Return (X, Y) of the center of cell containing provided text 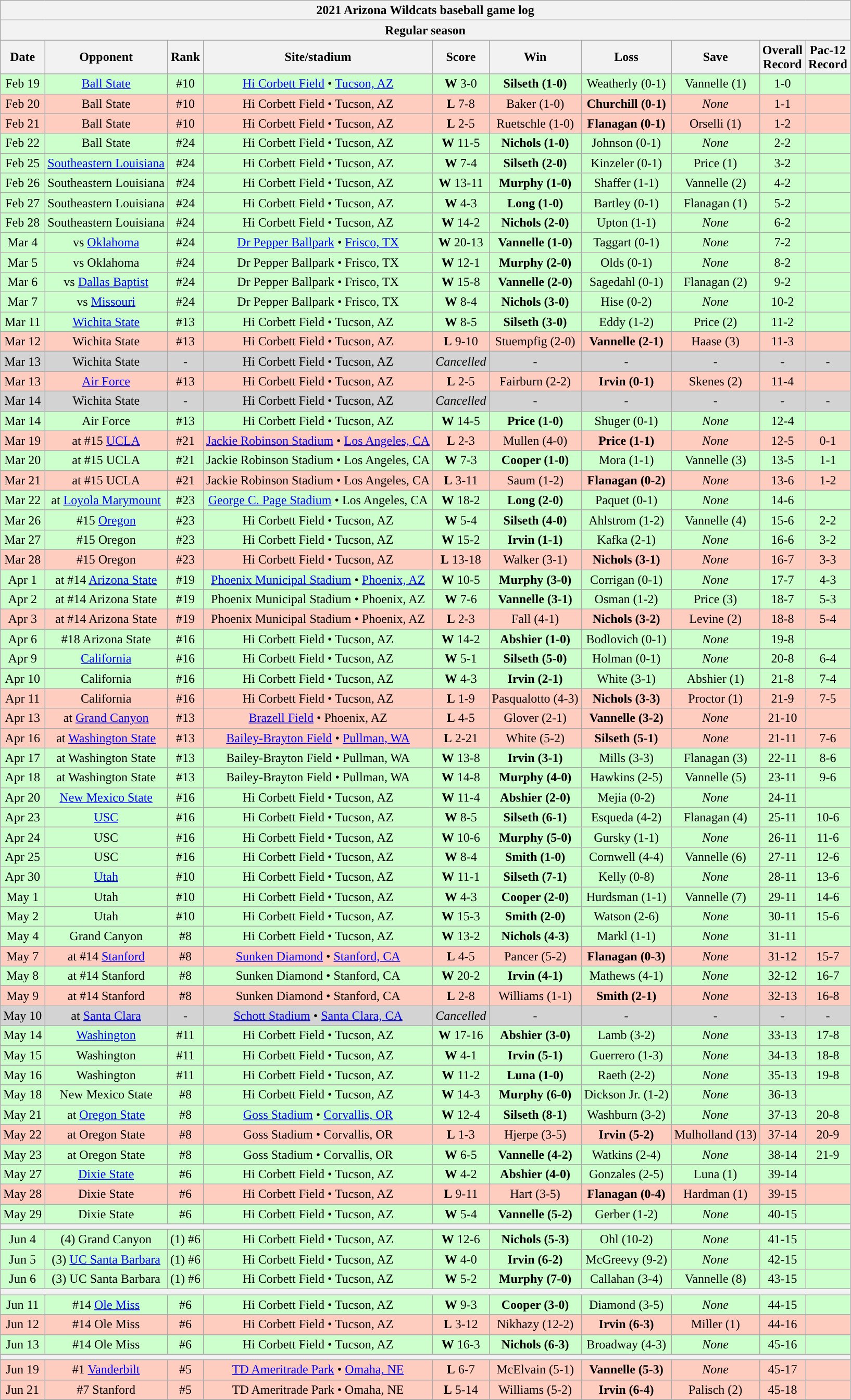
vs Missouri (106, 302)
Smith (1-0) (535, 857)
#1 Vanderbilt (106, 1370)
L 9-10 (461, 342)
Silseth (4-0) (535, 520)
Cornwell (4-4) (626, 857)
Apr 17 (23, 758)
25-11 (782, 817)
Hjerpe (3-5) (535, 1134)
Vannelle (2-0) (535, 282)
W 20-13 (461, 242)
W 7-3 (461, 460)
Silseth (6-1) (535, 817)
Miller (1) (716, 1324)
Cooper (3-0) (535, 1305)
W 13-2 (461, 936)
4-3 (828, 580)
Churchill (0-1) (626, 104)
Vannelle (8) (716, 1279)
Nichols (1-0) (535, 143)
L 6-7 (461, 1370)
W 15-3 (461, 917)
W 4-0 (461, 1259)
12-5 (782, 441)
L 7-8 (461, 104)
10-2 (782, 302)
7-2 (782, 242)
2021 Arizona Wildcats baseball game log (425, 10)
Mar 20 (23, 460)
Vannelle (5-2) (535, 1214)
9-6 (828, 778)
Dickson Jr. (1-2) (626, 1095)
Levine (2) (716, 619)
May 18 (23, 1095)
May 4 (23, 936)
L 5-14 (461, 1390)
W 4-1 (461, 1055)
Smith (2-1) (626, 996)
Walker (3-1) (535, 559)
6-2 (782, 222)
Shuger (0-1) (626, 421)
W 11-5 (461, 143)
Weatherly (0-1) (626, 84)
W 20-2 (461, 976)
at Loyola Marymount (106, 500)
McElvain (5-1) (535, 1370)
Irvin (6-4) (626, 1390)
W 5-2 (461, 1279)
W 12-4 (461, 1115)
Feb 28 (23, 222)
Irvin (6-3) (626, 1324)
30-11 (782, 917)
Feb 25 (23, 163)
Feb 27 (23, 203)
17-7 (782, 580)
Vannelle (3) (716, 460)
Brazell Field • Phoenix, AZ (318, 718)
11-3 (782, 342)
Stuempfig (2-0) (535, 342)
May 8 (23, 976)
20-9 (828, 1134)
Irvin (4-1) (535, 976)
Flanagan (0-2) (626, 480)
Callahan (3-4) (626, 1279)
43-15 (782, 1279)
Watson (2-6) (626, 917)
Mar 26 (23, 520)
Olds (0-1) (626, 262)
Feb 21 (23, 123)
39-15 (782, 1194)
44-15 (782, 1305)
Kinzeler (0-1) (626, 163)
11-6 (828, 837)
Ohl (10-2) (626, 1240)
Apr 3 (23, 619)
Mar 7 (23, 302)
Opponent (106, 57)
Feb 19 (23, 84)
Vannelle (5) (716, 778)
L 1-9 (461, 698)
Irvin (0-1) (626, 381)
W 14-5 (461, 421)
Pancer (5-2) (535, 956)
Silseth (2-0) (535, 163)
Johnson (0-1) (626, 143)
1-0 (782, 84)
Mulholland (13) (716, 1134)
May 15 (23, 1055)
#7 Stanford (106, 1390)
Mar 12 (23, 342)
May 1 (23, 896)
May 21 (23, 1115)
Murphy (6-0) (535, 1095)
Schott Stadium • Santa Clara, CA (318, 1016)
28-11 (782, 877)
22-11 (782, 758)
Nichols (4-3) (535, 936)
Mar 21 (23, 480)
Price (1) (716, 163)
Nichols (3-2) (626, 619)
Long (1-0) (535, 203)
Corrigan (0-1) (626, 580)
Washburn (3-2) (626, 1115)
Jun 11 (23, 1305)
Bartley (0-1) (626, 203)
Score (461, 57)
12-6 (828, 857)
31-12 (782, 956)
Palisch (2) (716, 1390)
Pac-12Record (828, 57)
Nichols (6-3) (535, 1344)
Osman (1-2) (626, 599)
Abshier (1-0) (535, 639)
Apr 11 (23, 698)
32-12 (782, 976)
Mar 4 (23, 242)
May 10 (23, 1016)
W 10-5 (461, 580)
11-2 (782, 322)
Mathews (4-1) (626, 976)
L 1-3 (461, 1134)
23-11 (782, 778)
45-18 (782, 1390)
May 2 (23, 917)
5-3 (828, 599)
May 27 (23, 1174)
W 15-8 (461, 282)
May 22 (23, 1134)
Silseth (1-0) (535, 84)
39-14 (782, 1174)
5-4 (828, 619)
Mar 19 (23, 441)
32-13 (782, 996)
Grand Canyon (106, 936)
6-4 (828, 659)
13-5 (782, 460)
OverallRecord (782, 57)
Price (2) (716, 322)
L 2-21 (461, 738)
Gonzales (2-5) (626, 1174)
Williams (5-2) (535, 1390)
W 13-11 (461, 183)
W 14-3 (461, 1095)
Vannelle (4) (716, 520)
0-1 (828, 441)
Lamb (3-2) (626, 1035)
Flanagan (0-3) (626, 956)
Apr 30 (23, 877)
Apr 23 (23, 817)
at Grand Canyon (106, 718)
Feb 20 (23, 104)
16-6 (782, 540)
Vannelle (6) (716, 857)
18-7 (782, 599)
21-8 (782, 679)
Irvin (5-2) (626, 1134)
Mar 11 (23, 322)
Shaffer (1-1) (626, 183)
White (5-2) (535, 738)
Hart (3-5) (535, 1194)
W 16-3 (461, 1344)
W 12-1 (461, 262)
Jun 13 (23, 1344)
Apr 1 (23, 580)
Flanagan (4) (716, 817)
Apr 2 (23, 599)
Watkins (2-4) (626, 1154)
Hawkins (2-5) (626, 778)
Silseth (8-1) (535, 1115)
L 3-11 (461, 480)
Esqueda (4-2) (626, 817)
Long (2-0) (535, 500)
at Santa Clara (106, 1016)
W 17-16 (461, 1035)
Silseth (5-0) (535, 659)
Abshier (2-0) (535, 797)
W 7-4 (461, 163)
Glover (2-1) (535, 718)
Holman (0-1) (626, 659)
Paquet (0-1) (626, 500)
Silseth (5-1) (626, 738)
44-16 (782, 1324)
Nichols (3-3) (626, 698)
W 12-6 (461, 1240)
Apr 20 (23, 797)
29-11 (782, 896)
#18 Arizona State (106, 639)
7-6 (828, 738)
Nichols (2-0) (535, 222)
W 6-5 (461, 1154)
42-15 (782, 1259)
Mar 28 (23, 559)
45-17 (782, 1370)
W 5-1 (461, 659)
Jun 21 (23, 1390)
Kafka (2-1) (626, 540)
Baker (1-0) (535, 104)
Mar 27 (23, 540)
Flanagan (0-4) (626, 1194)
Vannelle (4-2) (535, 1154)
W 15-2 (461, 540)
Upton (1-1) (626, 222)
Raeth (2-2) (626, 1075)
Date (23, 57)
Hardman (1) (716, 1194)
Kelly (0-8) (626, 877)
Jun 6 (23, 1279)
Irvin (2-1) (535, 679)
26-11 (782, 837)
16-8 (828, 996)
21-10 (782, 718)
7-4 (828, 679)
10-6 (828, 817)
Abshier (3-0) (535, 1035)
Jun 12 (23, 1324)
31-11 (782, 936)
Apr 13 (23, 718)
McGreevy (9-2) (626, 1259)
W 11-2 (461, 1075)
W 3-0 (461, 84)
Luna (1-0) (535, 1075)
Irvin (3-1) (535, 758)
35-13 (782, 1075)
Rank (185, 57)
Williams (1-1) (535, 996)
Guerrero (1-3) (626, 1055)
33-13 (782, 1035)
Apr 16 (23, 738)
L 3-12 (461, 1324)
May 7 (23, 956)
Gursky (1-1) (626, 837)
45-16 (782, 1344)
Jun 19 (23, 1370)
Irvin (1-1) (535, 540)
Price (1-1) (626, 441)
Skenes (2) (716, 381)
24-11 (782, 797)
4-2 (782, 183)
Silseth (7-1) (535, 877)
Diamond (3-5) (626, 1305)
Cooper (2-0) (535, 896)
Fall (4-1) (535, 619)
Murphy (7-0) (535, 1279)
7-5 (828, 698)
Murphy (5-0) (535, 837)
(4) Grand Canyon (106, 1240)
Gerber (1-2) (626, 1214)
Apr 25 (23, 857)
8-2 (782, 262)
Mar 6 (23, 282)
Smith (2-0) (535, 917)
Mejia (0-2) (626, 797)
Jun 4 (23, 1240)
Nichols (3-1) (626, 559)
May 14 (23, 1035)
Price (1-0) (535, 421)
Apr 10 (23, 679)
11-4 (782, 381)
Flanagan (2) (716, 282)
Mills (3-3) (626, 758)
Abshier (1) (716, 679)
L 9-11 (461, 1194)
Murphy (4-0) (535, 778)
Murphy (3-0) (535, 580)
Mar 5 (23, 262)
Jun 5 (23, 1259)
Vannelle (7) (716, 896)
Flanagan (0-1) (626, 123)
37-14 (782, 1134)
W 11-1 (461, 877)
Pasqualotto (4-3) (535, 698)
Vannelle (1) (716, 84)
9-2 (782, 282)
Bodlovich (0-1) (626, 639)
Ruetschle (1-0) (535, 123)
Vannelle (1-0) (535, 242)
Luna (1) (716, 1174)
Apr 18 (23, 778)
Taggart (0-1) (626, 242)
W 11-4 (461, 797)
38-14 (782, 1154)
Mullen (4-0) (535, 441)
Hurdsman (1-1) (626, 896)
40-15 (782, 1214)
Nichols (3-0) (535, 302)
Proctor (1) (716, 698)
Hise (0-2) (626, 302)
L 13-18 (461, 559)
Flanagan (3) (716, 758)
15-7 (828, 956)
Vannelle (3-1) (535, 599)
Flanagan (1) (716, 203)
17-8 (828, 1035)
36-13 (782, 1095)
Regular season (425, 30)
Orselli (1) (716, 123)
Mora (1-1) (626, 460)
Ahlstrom (1-2) (626, 520)
Nikhazy (12-2) (535, 1324)
Haase (3) (716, 342)
Irvin (6-2) (535, 1259)
Feb 26 (23, 183)
Irvin (5-1) (535, 1055)
Broadway (4-3) (626, 1344)
Loss (626, 57)
Abshier (4-0) (535, 1174)
Win (535, 57)
Vannelle (2-1) (626, 342)
8-6 (828, 758)
W 4-2 (461, 1174)
W 18-2 (461, 500)
Fairburn (2-2) (535, 381)
George C. Page Stadium • Los Angeles, CA (318, 500)
Sagedahl (0-1) (626, 282)
12-4 (782, 421)
Apr 6 (23, 639)
May 16 (23, 1075)
May 9 (23, 996)
27-11 (782, 857)
21-11 (782, 738)
Vannelle (5-3) (626, 1370)
Cooper (1-0) (535, 460)
3-3 (828, 559)
W 7-6 (461, 599)
34-13 (782, 1055)
Mar 22 (23, 500)
Apr 24 (23, 837)
37-13 (782, 1115)
May 29 (23, 1214)
W 9-3 (461, 1305)
Eddy (1-2) (626, 322)
41-15 (782, 1240)
Price (3) (716, 599)
Nichols (5-3) (535, 1240)
L 2-8 (461, 996)
W 10-6 (461, 837)
Vannelle (2) (716, 183)
Markl (1-1) (626, 936)
May 23 (23, 1154)
May 28 (23, 1194)
Silseth (3-0) (535, 322)
Murphy (1-0) (535, 183)
Murphy (2-0) (535, 262)
Saum (1-2) (535, 480)
W 13-8 (461, 758)
Vannelle (3-2) (626, 718)
Apr 9 (23, 659)
5-2 (782, 203)
Save (716, 57)
vs Dallas Baptist (106, 282)
W 14-8 (461, 778)
White (3-1) (626, 679)
Site/stadium (318, 57)
Feb 22 (23, 143)
